Provide the (x, y) coordinate of the cell's center where the given text is located.  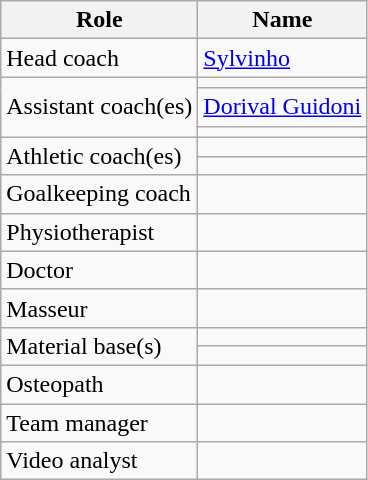
Sylvinho (282, 58)
Head coach (100, 58)
Team manager (100, 423)
Name (282, 20)
Osteopath (100, 384)
Dorival Guidoni (282, 107)
Assistant coach(es) (100, 107)
Masseur (100, 308)
Physiotherapist (100, 232)
Material base(s) (100, 346)
Video analyst (100, 461)
Athletic coach(es) (100, 156)
Goalkeeping coach (100, 194)
Doctor (100, 270)
Role (100, 20)
